Pinpoint the cell where the given text exists, returning its [x, y] midpoint coordinate. 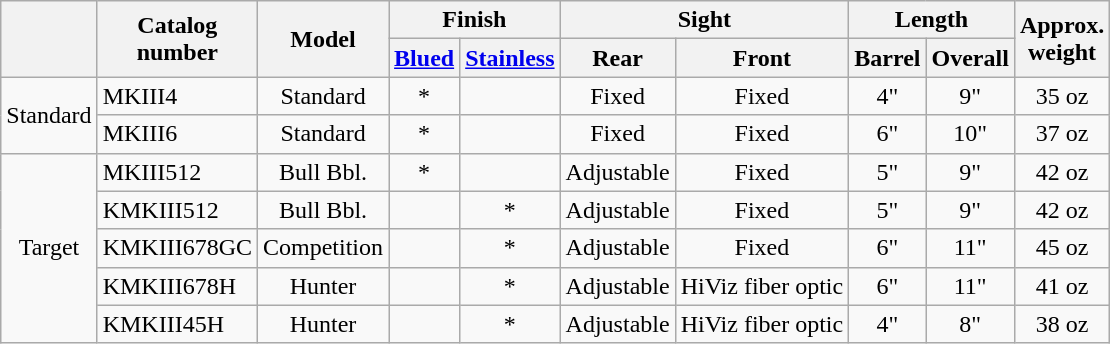
Front [762, 58]
MKIII4 [177, 96]
Stainless [510, 58]
Blued [424, 58]
KMKIII512 [177, 210]
Target [49, 248]
KMKIII678H [177, 286]
Barrel [888, 58]
37 oz [1062, 134]
Sight [704, 20]
35 oz [1062, 96]
8" [970, 324]
41 oz [1062, 286]
Length [932, 20]
Competition [324, 248]
Approx.weight [1062, 39]
MKIII512 [177, 172]
Catalognumber [177, 39]
Model [324, 39]
MKIII6 [177, 134]
Overall [970, 58]
KMKIII678GC [177, 248]
Finish [475, 20]
45 oz [1062, 248]
Rear [618, 58]
38 oz [1062, 324]
10" [970, 134]
KMKIII45H [177, 324]
